Pinpoint the cell where the given text exists, returning its (x, y) midpoint coordinate. 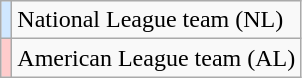
American League team (AL) (156, 58)
National League team (NL) (156, 20)
